Capture the cell that displays the provided text and extract its (X, Y) central coordinate. 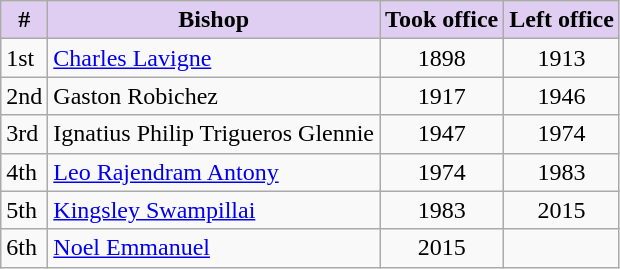
Left office (562, 20)
Bishop (214, 20)
Took office (442, 20)
Ignatius Philip Trigueros Glennie (214, 134)
3rd (24, 134)
Leo Rajendram Antony (214, 172)
# (24, 20)
2nd (24, 96)
4th (24, 172)
1898 (442, 58)
1946 (562, 96)
Gaston Robichez (214, 96)
1947 (442, 134)
1st (24, 58)
Charles Lavigne (214, 58)
5th (24, 210)
6th (24, 248)
1917 (442, 96)
Noel Emmanuel (214, 248)
1913 (562, 58)
Kingsley Swampillai (214, 210)
